Detect which cell encompasses the target text, then output its [X, Y] center coordinate. 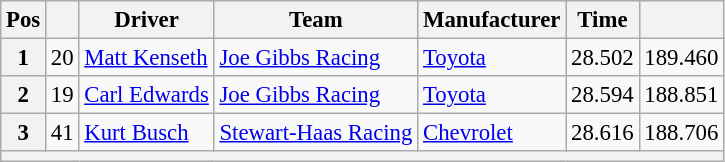
3 [24, 133]
189.460 [682, 58]
Manufacturer [492, 20]
41 [62, 133]
28.616 [602, 133]
Pos [24, 20]
188.851 [682, 95]
Carl Edwards [146, 95]
20 [62, 58]
188.706 [682, 133]
28.502 [602, 58]
28.594 [602, 95]
Kurt Busch [146, 133]
19 [62, 95]
2 [24, 95]
Driver [146, 20]
Team [316, 20]
1 [24, 58]
Matt Kenseth [146, 58]
Stewart-Haas Racing [316, 133]
Time [602, 20]
Chevrolet [492, 133]
